Output the [X, Y] coordinate of the center of the cell containing the given text.  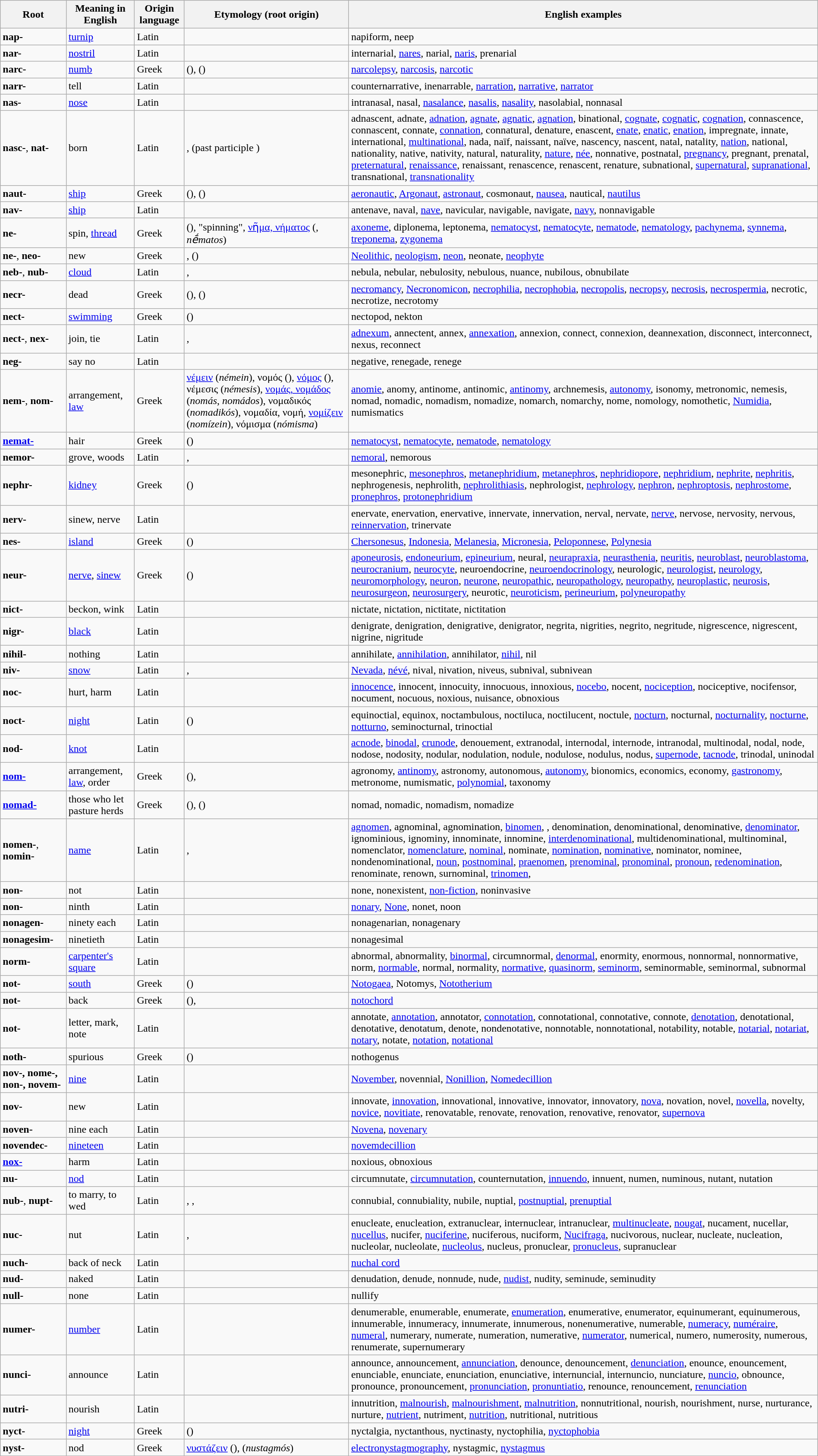
novendec- [34, 1146]
Nevada, névé, nival, nivation, niveus, subnival, subnivean [583, 670]
denigrate, denigration, denigrative, denigrator, negrita, nigrities, negrito, negritude, nigrescence, nigrescent, nigrine, nigritude [583, 631]
nemor- [34, 457]
cloud [100, 272]
narcolepsy, narcosis, narcotic [583, 69]
necr- [34, 294]
grove, woods [100, 457]
nu- [34, 1178]
nyst- [34, 1447]
name [100, 850]
nineteen [100, 1146]
nod- [34, 749]
numer- [34, 1330]
nox- [34, 1162]
south [100, 984]
not [100, 890]
noct- [34, 720]
nuch- [34, 1263]
numb [100, 69]
arrangement, law [100, 401]
born [100, 148]
sinew, nerve [100, 519]
nuc- [34, 1235]
ninth [100, 906]
Novena, novenary [583, 1129]
nebula, nebular, nebulosity, nebulous, nuance, nubilous, obnubilate [583, 272]
neg- [34, 361]
tell [100, 86]
noth- [34, 1056]
nonagenarian, nonagenary [583, 923]
novemdecillion [583, 1146]
nigr- [34, 631]
nonagesimal [583, 939]
nematocyst, nematocyte, nematode, nematology [583, 441]
nov- [34, 1107]
internarial, nares, narial, naris, prenarial [583, 53]
dead [100, 294]
nect- [34, 317]
nullify [583, 1295]
Neolithic, neologism, neon, neonate, neophyte [583, 256]
nom- [34, 777]
nar- [34, 53]
nonagesim- [34, 939]
νυστάζειν (), (nustagmós) [267, 1447]
none, nonexistent, non-fiction, noninvasive [583, 890]
nemat- [34, 441]
say no [100, 361]
nov-, nome-, non-, novem- [34, 1078]
negative, renegade, renege [583, 361]
nasc-, nat- [34, 148]
spin, thread [100, 233]
nerv- [34, 519]
nect-, nex- [34, 339]
nonagen- [34, 923]
letter, mark, note [100, 1028]
aeronautic, Argonaut, astronaut, cosmonaut, nausea, nautical, nautilus [583, 193]
norm- [34, 962]
none [100, 1295]
turnip [100, 37]
denudation, denude, nonnude, nude, nudist, nudity, seminude, seminudity [583, 1279]
antenave, naval, nave, navicular, navigable, navigate, navy, nonnavigable [583, 210]
nunci- [34, 1375]
nostril [100, 53]
noxious, obnoxious [583, 1162]
circumnutate, circumnutation, counternutation, innuendo, innuent, numen, numinous, nutant, nutation [583, 1178]
kidney [100, 485]
snow [100, 670]
necromancy, Necronomicon, necrophilia, necrophobia, necropolis, necropsy, necrosis, necrospermia, necrotic, necrotize, necrotomy [583, 294]
(), "spinning", νῆμα, νήματος (, nḗmatos) [267, 233]
join, tie [100, 339]
nomad, nomadic, nomadism, nomadize [583, 805]
English examples [583, 15]
neur- [34, 575]
nut [100, 1235]
neb-, nub- [34, 272]
counternarrative, inenarrable, narration, narrative, narrator [583, 86]
Chersonesus, Indonesia, Melanesia, Micronesia, Peloponnese, Polynesia [583, 541]
nas- [34, 102]
, (past participle ) [267, 148]
napiform, neep [583, 37]
nomad- [34, 805]
ne-, neo- [34, 256]
knot [100, 749]
agronomy, antinomy, astronomy, autonomous, autonomy, bionomics, economics, economy, gastronomy, metronome, numismatic, polynomial, taxonomy [583, 777]
electronystagmography, nystagmic, nystagmus [583, 1447]
nem-, nom- [34, 401]
Meaning in English [100, 15]
Origin language [160, 15]
beckon, wink [100, 609]
nap- [34, 37]
nemoral, nemorous [583, 457]
nothing [100, 654]
Etymology (root origin) [267, 15]
nud- [34, 1279]
niv- [34, 670]
back of neck [100, 1263]
ninetieth [100, 939]
annihilate, annihilation, annihilator, nihil, nil [583, 654]
swimming [100, 317]
intranasal, nasal, nasalance, nasalis, nasality, nasolabial, nonnasal [583, 102]
, , [267, 1201]
nes- [34, 541]
nourish [100, 1409]
axoneme, diplonema, leptonema, nematocyst, nematocyte, nematode, nematology, pachynema, synnema, treponema, zygonema [583, 233]
connubial, connubiality, nubile, nuptial, postnuptial, prenuptial [583, 1201]
those who let pasture herds [100, 805]
naked [100, 1279]
Notogaea, Notomys, Nototherium [583, 984]
number [100, 1330]
narc- [34, 69]
nihil- [34, 654]
nothogenus [583, 1056]
nomen-, nomin- [34, 850]
announce [100, 1375]
November, novennial, Nonillion, Nomedecillion [583, 1078]
nyct- [34, 1431]
nonary, None, nonet, noon [583, 906]
to marry, to wed [100, 1201]
nuchal cord [583, 1263]
nav- [34, 210]
back [100, 1000]
nerve, sinew [100, 575]
, () [267, 256]
nutri- [34, 1409]
black [100, 631]
nephr- [34, 485]
ne- [34, 233]
null- [34, 1295]
nub-, nupt- [34, 1201]
enervate, enervation, enervative, innervate, innervation, nerval, nervate, nerve, nervose, nervosity, nervous, reinnervation, trinervate [583, 519]
narr- [34, 86]
arrangement, law, order [100, 777]
Root [34, 15]
nose [100, 102]
noven- [34, 1129]
hair [100, 441]
adnexum, annectent, annex, annexation, annexion, connect, connexion, deannexation, disconnect, interconnect, nexus, reconnect [583, 339]
nine [100, 1078]
nict- [34, 609]
nectopod, nekton [583, 317]
equinoctial, equinox, noctambulous, noctiluca, noctilucent, noctule, nocturn, nocturnal, nocturnality, nocturne, notturno, seminocturnal, trinoctial [583, 720]
nictate, nictation, nictitate, nictitation [583, 609]
naut- [34, 193]
ninety each [100, 923]
spurious [100, 1056]
hurt, harm [100, 692]
noc- [34, 692]
notochord [583, 1000]
nine each [100, 1129]
nyctalgia, nyctanthous, nyctinasty, nyctophilia, nyctophobia [583, 1431]
island [100, 541]
carpenter's square [100, 962]
harm [100, 1162]
